Extract the (X, Y) coordinate from the center of the cell holding the provided text.  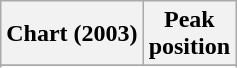
Chart (2003) (72, 34)
Peakposition (189, 34)
